For the text-containing cell, return its midpoint in [x, y] coordinate format. 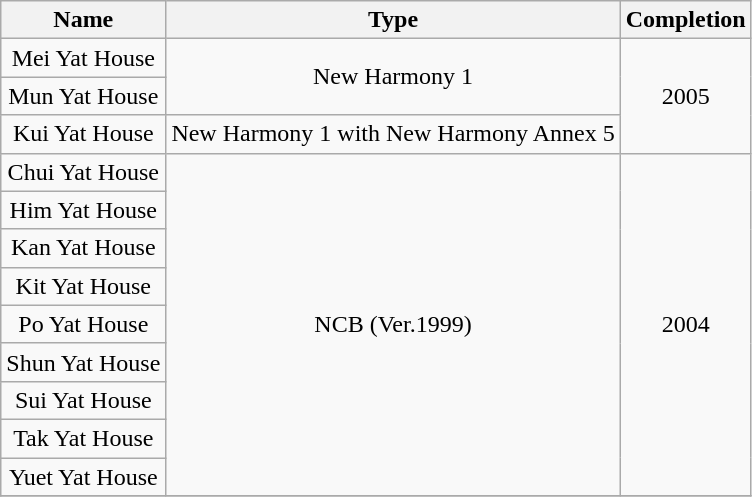
NCB (Ver.1999) [393, 324]
2005 [686, 96]
Chui Yat House [84, 172]
Kit Yat House [84, 286]
Type [393, 20]
Mun Yat House [84, 96]
Po Yat House [84, 324]
Name [84, 20]
Sui Yat House [84, 400]
Tak Yat House [84, 438]
New Harmony 1 with New Harmony Annex 5 [393, 134]
Shun Yat House [84, 362]
Mei Yat House [84, 58]
Him Yat House [84, 210]
New Harmony 1 [393, 77]
Completion [686, 20]
Kui Yat House [84, 134]
Yuet Yat House [84, 477]
2004 [686, 324]
Kan Yat House [84, 248]
